Identify which cell holds the provided text, then report its (x, y) central coordinate. 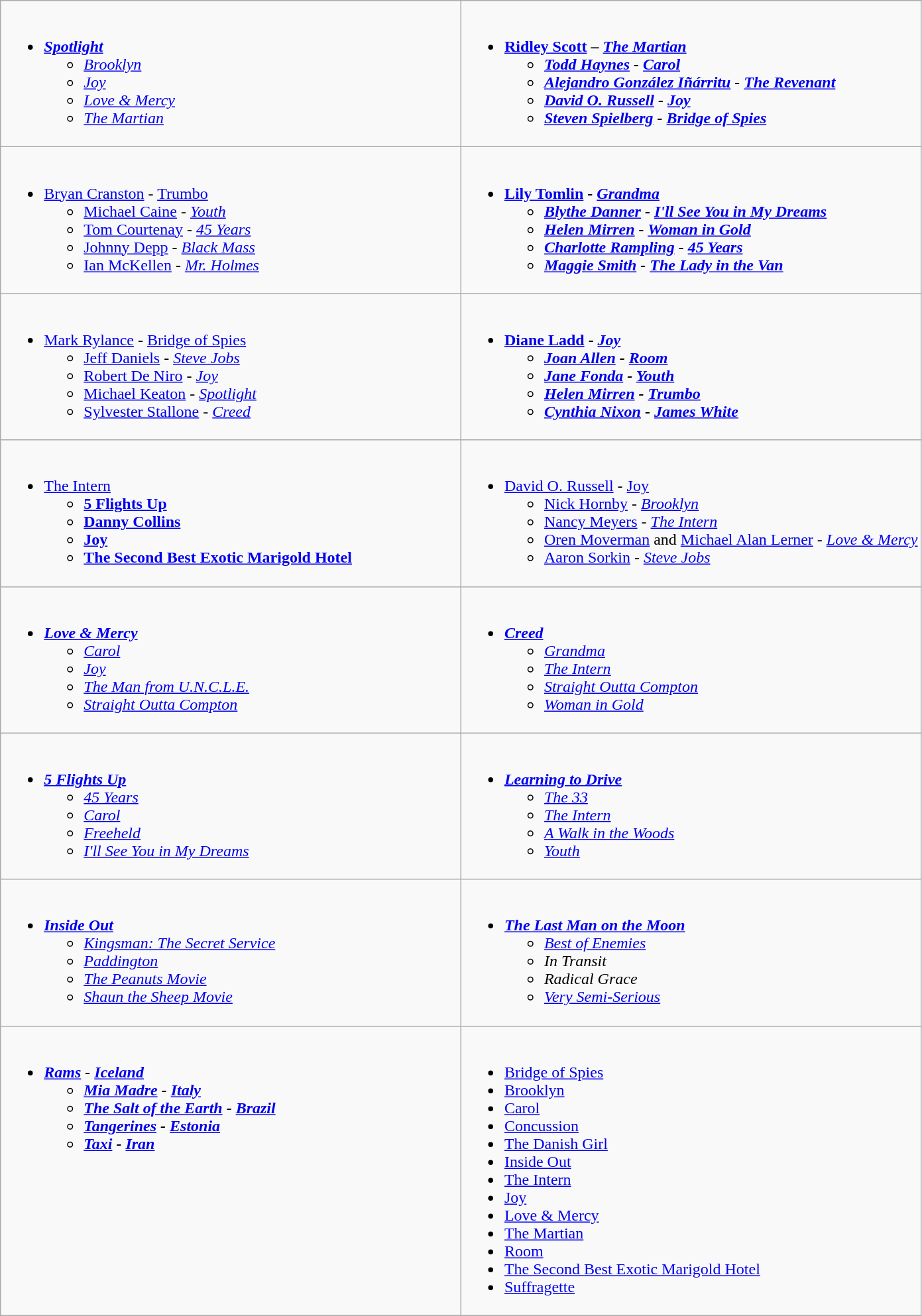
Ridley Scott – The MartianTodd Haynes - CarolAlejandro González Iñárritu - The RevenantDavid O. Russell - JoySteven Spielberg - Bridge of Spies (691, 74)
David O. Russell - JoyNick Hornby - BrooklynNancy Meyers - The InternOren Moverman and Michael Alan Lerner - Love & MercyAaron Sorkin - Steve Jobs (691, 513)
Love & MercyCarolJoyThe Man from U.N.C.L.E.Straight Outta Compton (231, 660)
The Last Man on the MoonBest of EnemiesIn TransitRadical GraceVery Semi-Serious (691, 953)
SpotlightBrooklynJoyLove & MercyThe Martian (231, 74)
Inside OutKingsman: The Secret ServicePaddingtonThe Peanuts MovieShaun the Sheep Movie (231, 953)
5 Flights Up45 YearsCarolFreeheldI'll See You in My Dreams (231, 806)
Learning to DriveThe 33The InternA Walk in the WoodsYouth (691, 806)
Mark Rylance - Bridge of SpiesJeff Daniels - Steve JobsRobert De Niro - JoyMichael Keaton - SpotlightSylvester Stallone - Creed (231, 367)
The Intern5 Flights UpDanny CollinsJoyThe Second Best Exotic Marigold Hotel (231, 513)
Rams - IcelandMia Madre - ItalyThe Salt of the Earth - BrazilTangerines - EstoniaTaxi - Iran (231, 1170)
Bryan Cranston - TrumboMichael Caine - YouthTom Courtenay - 45 YearsJohnny Depp - Black MassIan McKellen - Mr. Holmes (231, 220)
Diane Ladd - JoyJoan Allen - RoomJane Fonda - YouthHelen Mirren - TrumboCynthia Nixon - James White (691, 367)
CreedGrandmaThe InternStraight Outta ComptonWoman in Gold (691, 660)
